Scan for the cell matching the given text and deliver its (X, Y) coordinate at center. 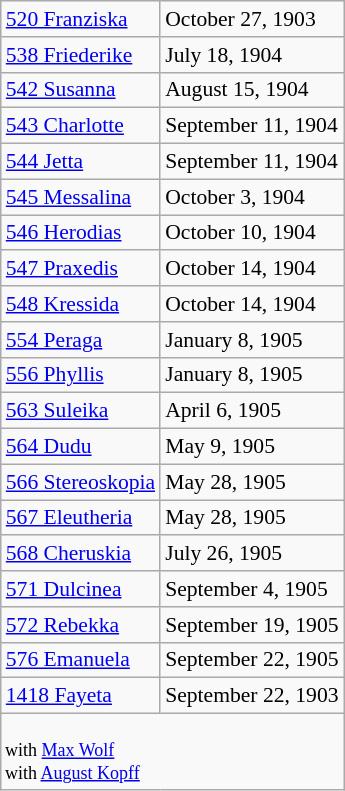
542 Susanna (80, 90)
546 Herodias (80, 233)
571 Dulcinea (80, 589)
October 3, 1904 (252, 197)
547 Praxedis (80, 269)
July 18, 1904 (252, 55)
September 22, 1905 (252, 660)
572 Rebekka (80, 625)
576 Emanuela (80, 660)
October 27, 1903 (252, 19)
April 6, 1905 (252, 411)
544 Jetta (80, 162)
1418 Fayeta (80, 696)
July 26, 1905 (252, 554)
567 Eleutheria (80, 518)
545 Messalina (80, 197)
543 Charlotte (80, 126)
with Max Wolf with August Kopff (172, 752)
564 Dudu (80, 447)
520 Franziska (80, 19)
October 10, 1904 (252, 233)
September 22, 1903 (252, 696)
548 Kressida (80, 304)
556 Phyllis (80, 375)
568 Cheruskia (80, 554)
May 9, 1905 (252, 447)
566 Stereoskopia (80, 482)
563 Suleika (80, 411)
554 Peraga (80, 340)
September 19, 1905 (252, 625)
August 15, 1904 (252, 90)
September 4, 1905 (252, 589)
538 Friederike (80, 55)
